Detect which cell encompasses the target text, then output its [X, Y] center coordinate. 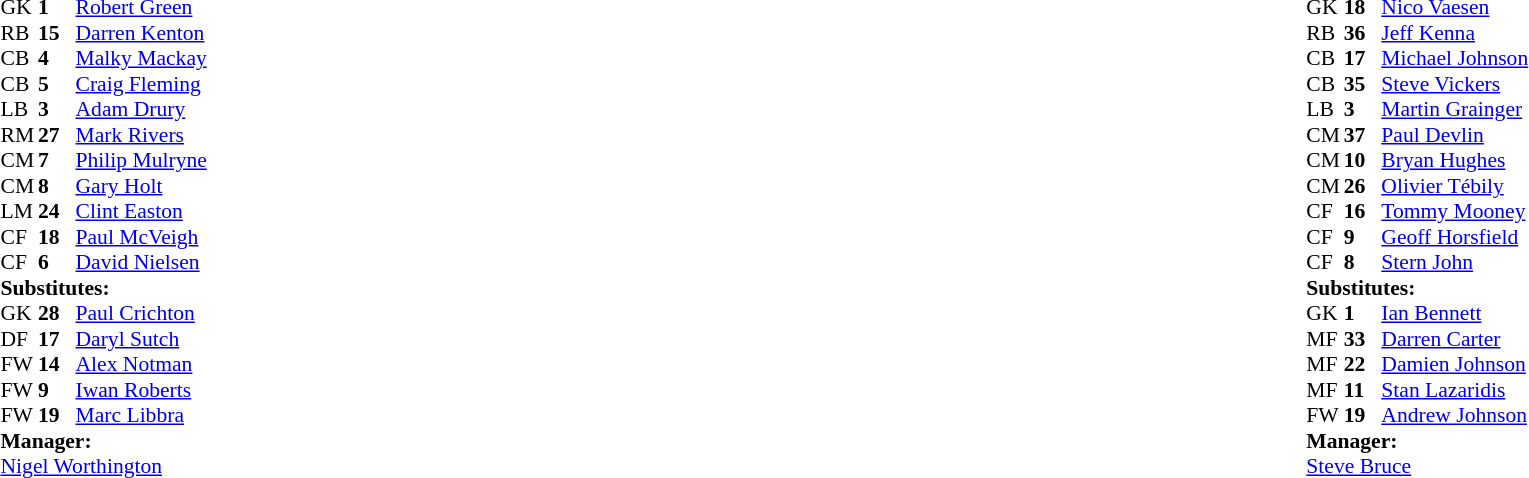
Mark Rivers [142, 135]
1 [1363, 313]
15 [57, 33]
37 [1363, 135]
28 [57, 313]
Darren Kenton [142, 33]
Geoff Horsfield [1454, 237]
Gary Holt [142, 186]
Clint Easton [142, 211]
Iwan Roberts [142, 390]
11 [1363, 390]
Craig Fleming [142, 84]
Stan Lazaridis [1454, 390]
Daryl Sutch [142, 339]
Steve Vickers [1454, 84]
Paul Crichton [142, 313]
Bryan Hughes [1454, 161]
Andrew Johnson [1454, 415]
Michael Johnson [1454, 59]
David Nielsen [142, 263]
Paul Devlin [1454, 135]
4 [57, 59]
LM [19, 211]
Marc Libbra [142, 415]
RM [19, 135]
Tommy Mooney [1454, 211]
Damien Johnson [1454, 365]
18 [57, 237]
Philip Mulryne [142, 161]
6 [57, 263]
24 [57, 211]
Jeff Kenna [1454, 33]
Darren Carter [1454, 339]
36 [1363, 33]
Alex Notman [142, 365]
Martin Grainger [1454, 109]
33 [1363, 339]
Paul McVeigh [142, 237]
7 [57, 161]
Adam Drury [142, 109]
14 [57, 365]
DF [19, 339]
5 [57, 84]
22 [1363, 365]
Olivier Tébily [1454, 186]
Stern John [1454, 263]
27 [57, 135]
35 [1363, 84]
Malky Mackay [142, 59]
10 [1363, 161]
26 [1363, 186]
Ian Bennett [1454, 313]
16 [1363, 211]
